From the cell containing the given text, extract its center point as [X, Y] coordinate. 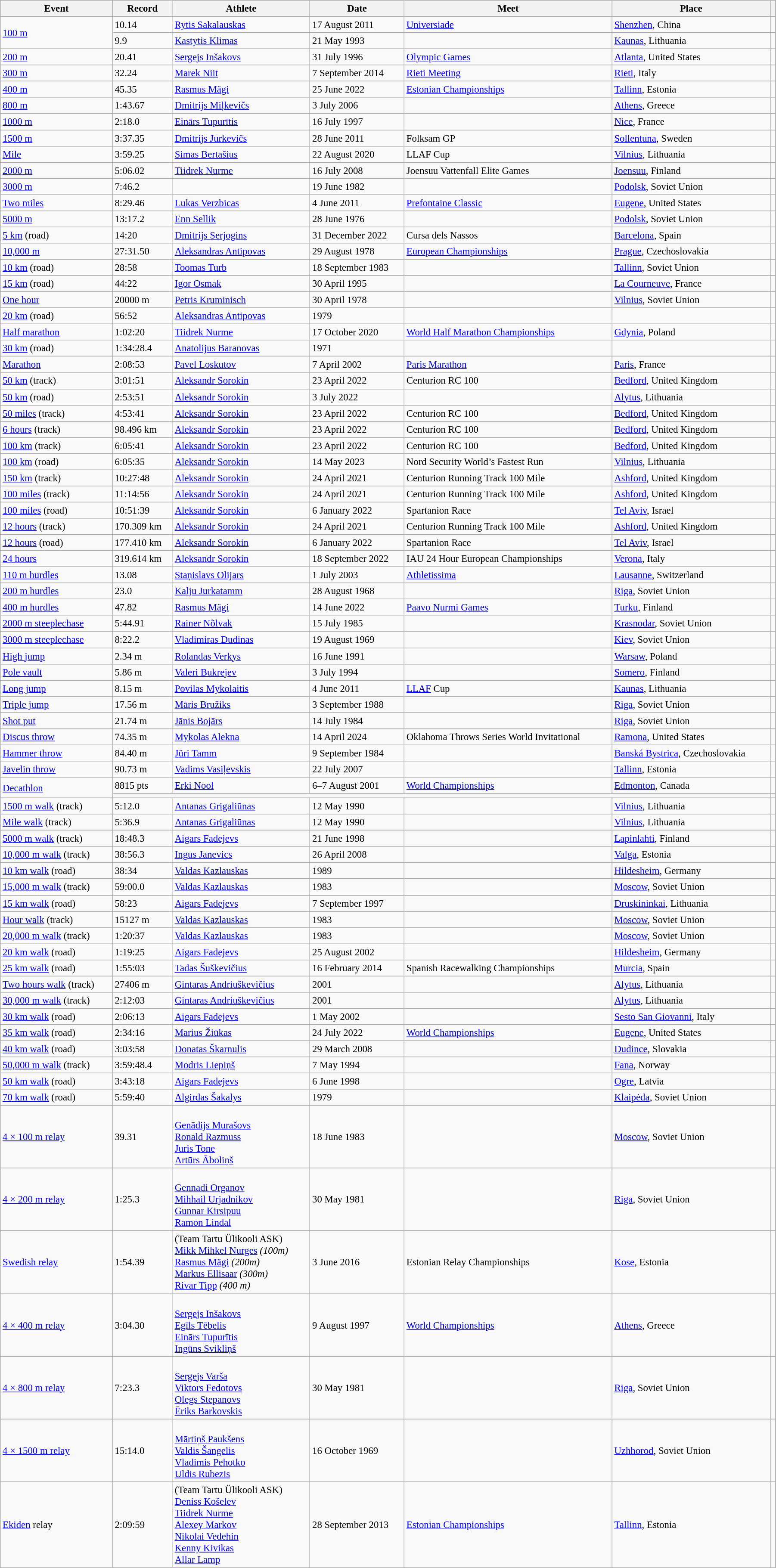
Date [357, 9]
Lukas Verzbicas [241, 203]
Prefontaine Classic [508, 203]
3 June 2016 [357, 1262]
14 May 2023 [357, 462]
Sollentuna, Sweden [691, 138]
28:58 [142, 267]
40 km walk (road) [56, 1049]
Māris Bružiks [241, 704]
Nord Security World’s Fastest Run [508, 462]
26 April 2008 [357, 855]
44:22 [142, 284]
22 August 2020 [357, 154]
Paris, France [691, 365]
6:05:35 [142, 462]
50 miles (track) [56, 413]
15,000 m walk (track) [56, 887]
70 km walk (road) [56, 1097]
Jüri Tamm [241, 753]
16 February 2014 [357, 968]
5:06.02 [142, 170]
Povilas Mykolaitis [241, 688]
18 September 2022 [357, 559]
25 August 2002 [357, 952]
14:20 [142, 235]
170.309 km [142, 527]
5:36.9 [142, 822]
1:25.3 [142, 1200]
2:08:53 [142, 365]
Joensuu Vattenfall Elite Games [508, 170]
Triple jump [56, 704]
59:00.0 [142, 887]
1:43.67 [142, 105]
5.86 m [142, 672]
200 m hurdles [56, 591]
Jānis Bojārs [241, 721]
3:01:51 [142, 381]
1:02:20 [142, 332]
2000 m steeplechase [56, 624]
Lapinlahti, Finland [691, 839]
38:34 [142, 871]
28 August 1968 [357, 591]
6:05:41 [142, 446]
3:59.25 [142, 154]
Dudince, Slovakia [691, 1049]
Kose, Estonia [691, 1262]
Mile walk (track) [56, 822]
12 hours (road) [56, 543]
Long jump [56, 688]
Staņislavs Olijars [241, 575]
21.74 m [142, 721]
17.56 m [142, 704]
3 July 1994 [357, 672]
Modris Liepiņš [241, 1065]
Discus throw [56, 737]
10,000 m walk (track) [56, 855]
29 August 1978 [357, 251]
Oklahoma Throws Series World Invitational [508, 737]
Mārtiņš PaukšensValdis ŠangelisVladimis PehotkoUldis Rubezis [241, 1450]
28 June 2011 [357, 138]
400 m [56, 90]
19 June 1982 [357, 186]
35 km walk (road) [56, 1033]
30 April 1995 [357, 284]
45.35 [142, 90]
Toomas Turb [241, 267]
Anatolijus Baranovas [241, 348]
1989 [357, 871]
4 × 1500 m relay [56, 1450]
5:12.0 [142, 806]
23.0 [142, 591]
(Team Tartu Ülikooli ASK)Mikk Mihkel Nurges (100m)Rasmus Mägi (200m)Markus Ellisaar (300m)Rivar Tipp (400 m) [241, 1262]
9 September 1984 [357, 753]
31 December 2022 [357, 235]
Pole vault [56, 672]
Kiev, Soviet Union [691, 640]
200 m [56, 57]
Sergejs VaršaViktors FedotovsOlegs StepanovsĒriks Barkovskis [241, 1388]
3:03:58 [142, 1049]
25 June 2022 [357, 90]
Igor Osmak [241, 284]
21 June 1998 [357, 839]
16 July 1997 [357, 122]
1 May 2002 [357, 1016]
6 June 1998 [357, 1081]
100 m [56, 33]
400 m hurdles [56, 607]
20 km (road) [56, 316]
2.34 m [142, 656]
7:23.3 [142, 1388]
18 June 1983 [357, 1137]
Valga, Estonia [691, 855]
Ramona, United States [691, 737]
8815 pts [142, 785]
Dmitrijs Miļkevičs [241, 105]
Kalju Jurkatamm [241, 591]
Paris Marathon [508, 365]
Folksam GP [508, 138]
Einārs Tupurītis [241, 122]
Turku, Finland [691, 607]
18:48.3 [142, 839]
7 September 1997 [357, 903]
15 km (road) [56, 284]
Mile [56, 154]
20000 m [142, 300]
39.31 [142, 1137]
15 July 1985 [357, 624]
Nice, France [691, 122]
319.614 km [142, 559]
3:59:48.4 [142, 1065]
3 July 2022 [357, 397]
28 September 2013 [357, 1525]
3000 m steeplechase [56, 640]
Spanish Racewalking Championships [508, 968]
1:19:25 [142, 952]
3 July 2006 [357, 105]
5000 m walk (track) [56, 839]
Sergejs InšakovsEgīls Tēbelis Einārs TupurītisIngūns Svikliņš [241, 1325]
Enn Sellik [241, 219]
Barcelona, Spain [691, 235]
Rytis Sakalauskas [241, 25]
Genādijs MurašovsRonald RazmussJuris ToneArtūrs Āboliņš [241, 1137]
3000 m [56, 186]
32.24 [142, 73]
2:12:03 [142, 1001]
15 km walk (road) [56, 903]
Tallinn, Soviet Union [691, 267]
Ingus Janevics [241, 855]
100 miles (track) [56, 494]
16 June 1991 [357, 656]
Kastytis Klimas [241, 41]
15:14.0 [142, 1450]
31 July 1996 [357, 57]
22 July 2007 [357, 769]
Verona, Italy [691, 559]
Druskininkai, Lithuania [691, 903]
100 miles (road) [56, 510]
50 km (road) [56, 397]
(Team Tartu Ülikooli ASK)Deniss KošelevTiidrek NurmeAlexey MarkovNikolai VedehinKenny KivikasAllar Lamp [241, 1525]
Donatas Škarnulis [241, 1049]
1:34:28.4 [142, 348]
Lausanne, Switzerland [691, 575]
2000 m [56, 170]
Pavel Loskutov [241, 365]
One hour [56, 300]
Shot put [56, 721]
10 km walk (road) [56, 871]
Mykolas Alekna [241, 737]
Petris Kruminisch [241, 300]
8:29.46 [142, 203]
5 km (road) [56, 235]
La Courneuve, France [691, 284]
Place [691, 9]
Athletissima [508, 575]
Rieti Meeting [508, 73]
20 km walk (road) [56, 952]
Klaipėda, Soviet Union [691, 1097]
1000 m [56, 122]
10:51:39 [142, 510]
100 km (track) [56, 446]
10,000 m [56, 251]
8:22.2 [142, 640]
2:53:51 [142, 397]
Marek Niit [241, 73]
12 hours (track) [56, 527]
1500 m [56, 138]
30 km walk (road) [56, 1016]
27:31.50 [142, 251]
4 × 200 m relay [56, 1200]
13:17.2 [142, 219]
1:54.39 [142, 1262]
10 km (road) [56, 267]
14 July 1984 [357, 721]
16 October 1969 [357, 1450]
Krasnodar, Soviet Union [691, 624]
1:55:03 [142, 968]
58:23 [142, 903]
18 September 1983 [357, 267]
Two hours walk (track) [56, 984]
Rolandas Verkys [241, 656]
Sesto San Giovanni, Italy [691, 1016]
High jump [56, 656]
1971 [357, 348]
110 m hurdles [56, 575]
9.9 [142, 41]
Ekiden relay [56, 1525]
3:37.35 [142, 138]
Hour walk (track) [56, 920]
Sergejs Inšakovs [241, 57]
5:59:40 [142, 1097]
Rieti, Italy [691, 73]
8.15 m [142, 688]
IAU 24 Hour European Championships [508, 559]
Shenzhen, China [691, 25]
Edmonton, Canada [691, 785]
Erki Nool [241, 785]
European Championships [508, 251]
Banská Bystrica, Czechoslovakia [691, 753]
Gdynia, Poland [691, 332]
Simas Bertašius [241, 154]
Javelin throw [56, 769]
2:09:59 [142, 1525]
10:27:48 [142, 478]
Dmitrijs Serjogins [241, 235]
Vladimiras Dudinas [241, 640]
17 October 2020 [357, 332]
Uzhhorod, Soviet Union [691, 1450]
30 km (road) [56, 348]
World Half Marathon Championships [508, 332]
6–7 August 2001 [357, 785]
5:44.91 [142, 624]
Event [56, 9]
Swedish relay [56, 1262]
24 hours [56, 559]
84.40 m [142, 753]
20.41 [142, 57]
Marathon [56, 365]
Athlete [241, 9]
2:18.0 [142, 122]
Universiade [508, 25]
10.14 [142, 25]
4 × 100 m relay [56, 1137]
Murcia, Spain [691, 968]
4:53:41 [142, 413]
Rainer Nõlvak [241, 624]
Algirdas Šakalys [241, 1097]
7 May 1994 [357, 1065]
28 June 1976 [357, 219]
29 March 2008 [357, 1049]
Half marathon [56, 332]
1500 m walk (track) [56, 806]
4 × 400 m relay [56, 1325]
98.496 km [142, 429]
Vilnius, Soviet Union [691, 300]
27406 m [142, 984]
Record [142, 9]
Ogre, Latvia [691, 1081]
4 × 800 m relay [56, 1388]
3:43:18 [142, 1081]
20,000 m walk (track) [56, 936]
47.82 [142, 607]
Decathlon [56, 787]
Joensuu, Finland [691, 170]
7 September 2014 [357, 73]
38:56.3 [142, 855]
3:04.30 [142, 1325]
Cursa dels Nassos [508, 235]
Estonian Relay Championships [508, 1262]
90.73 m [142, 769]
Somero, Finland [691, 672]
21 May 1993 [357, 41]
Gennadi OrganovMihhail UrjadnikovGunnar KirsipuuRamon Lindal [241, 1200]
7:46.2 [142, 186]
17 August 2011 [357, 25]
11:14:56 [142, 494]
177.410 km [142, 543]
1:20:37 [142, 936]
Warsaw, Poland [691, 656]
13.08 [142, 575]
50,000 m walk (track) [56, 1065]
25 km walk (road) [56, 968]
2:34:16 [142, 1033]
Marius Žiūkas [241, 1033]
9 August 1997 [357, 1325]
100 km (road) [56, 462]
800 m [56, 105]
6 hours (track) [56, 429]
Vadims Vasiļevskis [241, 769]
30,000 m walk (track) [56, 1001]
Tadas Šuškevičius [241, 968]
Valeri Bukrejev [241, 672]
Hammer throw [56, 753]
14 June 2022 [357, 607]
Atlanta, United States [691, 57]
14 April 2024 [357, 737]
1 July 2003 [357, 575]
50 km (track) [56, 381]
150 km (track) [56, 478]
56:52 [142, 316]
Olympic Games [508, 57]
Fana, Norway [691, 1065]
7 April 2002 [357, 365]
5000 m [56, 219]
300 m [56, 73]
24 July 2022 [357, 1033]
19 August 1969 [357, 640]
Prague, Czechoslovakia [691, 251]
16 July 2008 [357, 170]
2:06:13 [142, 1016]
Paavo Nurmi Games [508, 607]
Dmitrijs Jurkevičs [241, 138]
50 km walk (road) [56, 1081]
Two miles [56, 203]
Meet [508, 9]
3 September 1988 [357, 704]
15127 m [142, 920]
74.35 m [142, 737]
30 April 1978 [357, 300]
